Determine the (x, y) coordinate at the center of the cell enclosing the given text.  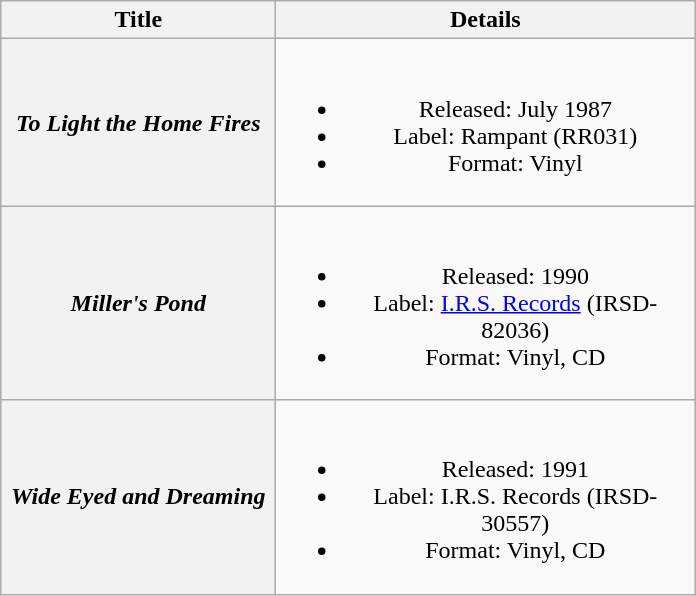
Wide Eyed and Dreaming (138, 497)
Released: 1991Label: I.R.S. Records (IRSD-30557)Format: Vinyl, CD (486, 497)
Title (138, 20)
Released: July 1987Label: Rampant (RR031)Format: Vinyl (486, 122)
Miller's Pond (138, 303)
Details (486, 20)
Released: 1990Label: I.R.S. Records (IRSD-82036)Format: Vinyl, CD (486, 303)
To Light the Home Fires (138, 122)
